For the text-containing cell, return its midpoint in (x, y) coordinate format. 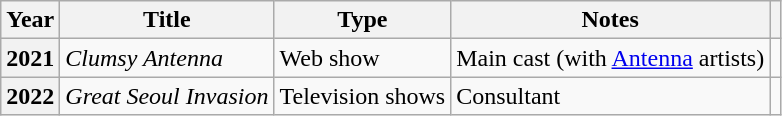
Notes (610, 20)
Year (30, 20)
Type (362, 20)
Consultant (610, 96)
Main cast (with Antenna artists) (610, 58)
2022 (30, 96)
Web show (362, 58)
Clumsy Antenna (167, 58)
Television shows (362, 96)
Title (167, 20)
2021 (30, 58)
Great Seoul Invasion (167, 96)
